Return (x, y) of the center of cell containing provided text 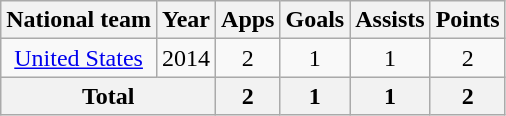
Goals (315, 20)
Apps (248, 20)
Total (108, 96)
Year (186, 20)
National team (79, 20)
Assists (390, 20)
Points (468, 20)
2014 (186, 58)
United States (79, 58)
